For the text-containing cell, return its midpoint in [x, y] coordinate format. 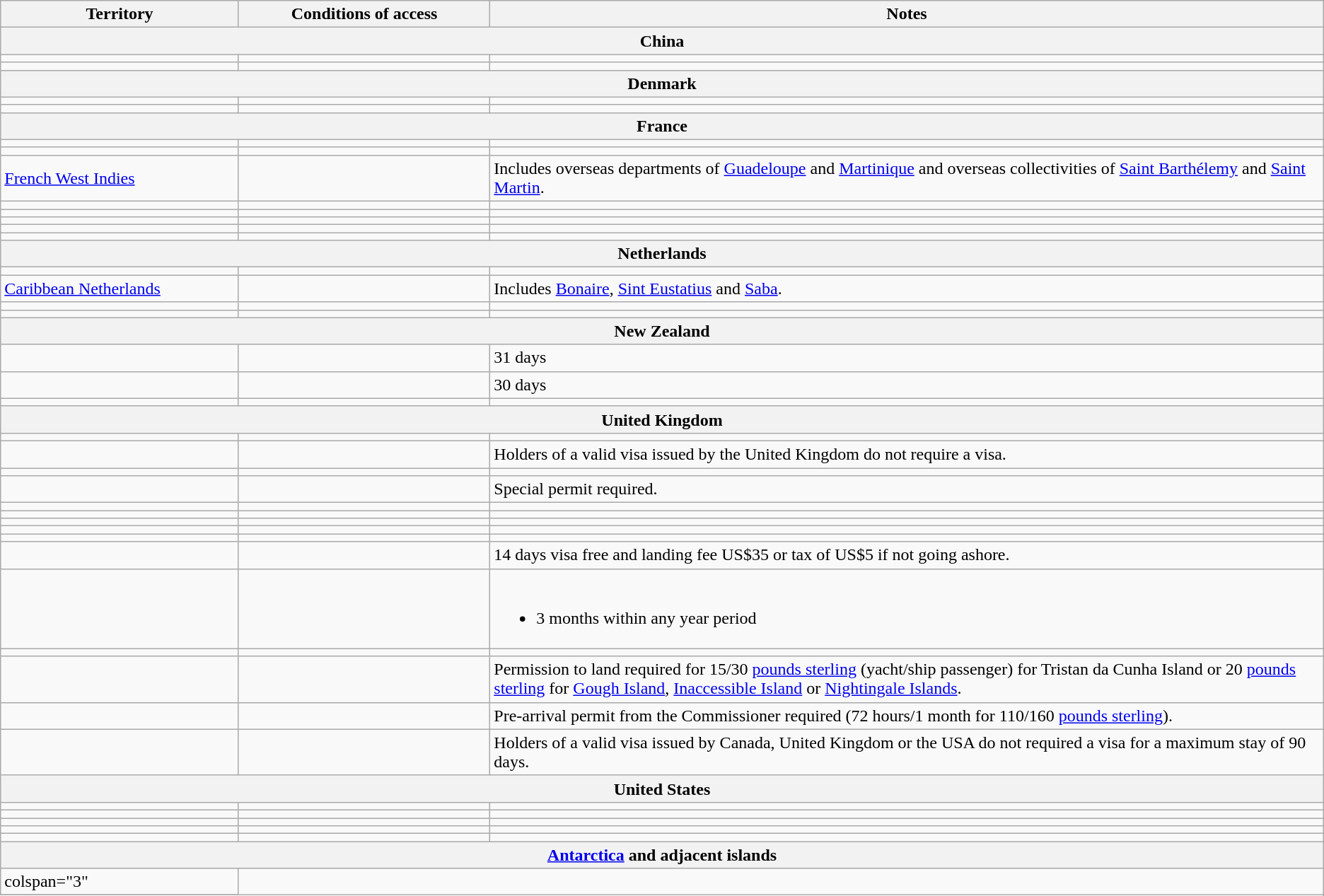
Holders of a valid visa issued by the United Kingdom do not require a visa. [907, 454]
3 months within any year period [907, 608]
United Kingdom [662, 419]
Pre-arrival permit from the Commissioner required (72 hours/1 month for 110/160 pounds sterling). [907, 716]
Conditions of access [364, 14]
New Zealand [662, 331]
colspan="3" [120, 882]
31 days [907, 358]
Holders of a valid visa issued by Canada, United Kingdom or the USA do not required a visa for a maximum stay of 90 days. [907, 752]
Includes Bonaire, Sint Eustatius and Saba. [907, 289]
Netherlands [662, 254]
China [662, 41]
30 days [907, 385]
France [662, 126]
Caribbean Netherlands [120, 289]
French West Indies [120, 178]
Antarctica and adjacent islands [662, 855]
Includes overseas departments of Guadeloupe and Martinique and overseas collectivities of Saint Barthélemy and Saint Martin. [907, 178]
Territory [120, 14]
Special permit required. [907, 489]
14 days visa free and landing fee US$35 or tax of US$5 if not going ashore. [907, 555]
Notes [907, 14]
United States [662, 789]
Denmark [662, 83]
